Detect which cell encompasses the target text, then output its [x, y] center coordinate. 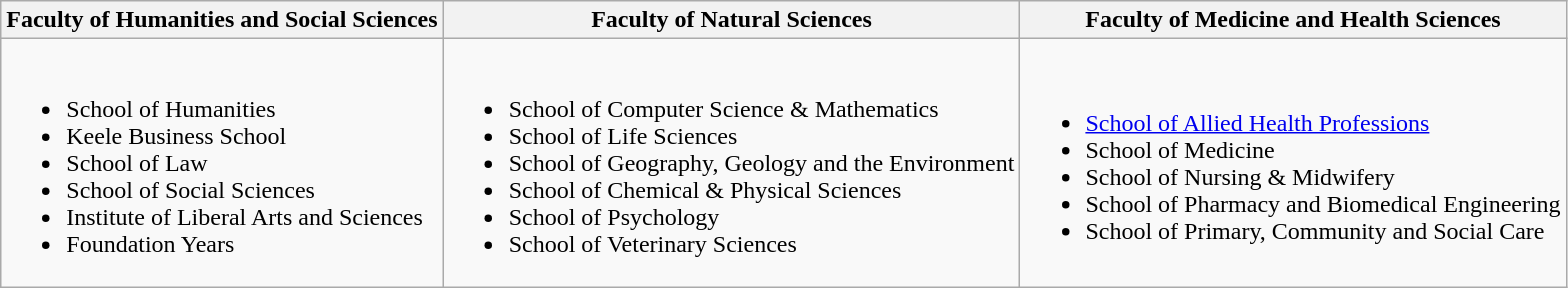
Faculty of Humanities and Social Sciences [222, 20]
School of HumanitiesKeele Business SchoolSchool of LawSchool of Social SciencesInstitute of Liberal Arts and SciencesFoundation Years [222, 163]
Faculty of Natural Sciences [732, 20]
Faculty of Medicine and Health Sciences [1293, 20]
